Provide the [X, Y] coordinate of the cell's center where the given text is located.  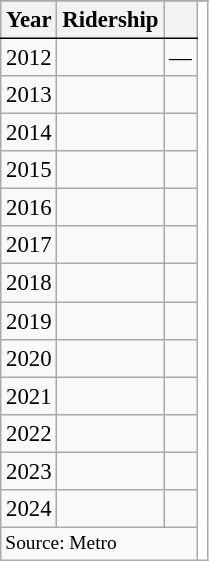
2014 [29, 133]
— [180, 58]
2017 [29, 245]
Year [29, 20]
2013 [29, 95]
Source: Metro [99, 544]
2018 [29, 283]
2012 [29, 58]
2019 [29, 321]
2021 [29, 396]
2020 [29, 358]
Ridership [110, 20]
2024 [29, 509]
2016 [29, 208]
2022 [29, 433]
2023 [29, 471]
2015 [29, 170]
